Return the (x, y) coordinate for the center point of the cell that contains the specified text.  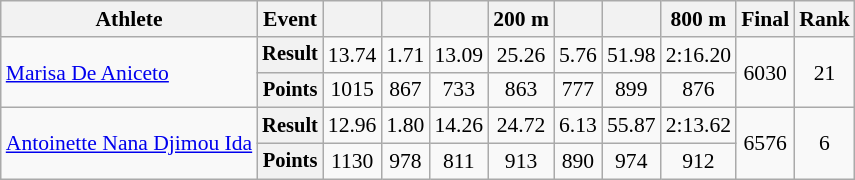
863 (521, 90)
51.98 (632, 55)
1.80 (405, 126)
6 (824, 144)
876 (698, 90)
6030 (765, 72)
Athlete (129, 19)
200 m (521, 19)
2:13.62 (698, 126)
12.96 (352, 126)
811 (458, 162)
14.26 (458, 126)
Marisa De Aniceto (129, 72)
1.71 (405, 55)
1015 (352, 90)
913 (521, 162)
13.09 (458, 55)
2:16.20 (698, 55)
25.26 (521, 55)
899 (632, 90)
6.13 (578, 126)
6576 (765, 144)
1130 (352, 162)
867 (405, 90)
Event (290, 19)
974 (632, 162)
Antoinette Nana Djimou Ida (129, 144)
912 (698, 162)
Final (765, 19)
890 (578, 162)
978 (405, 162)
Rank (824, 19)
13.74 (352, 55)
5.76 (578, 55)
24.72 (521, 126)
55.87 (632, 126)
800 m (698, 19)
21 (824, 72)
777 (578, 90)
733 (458, 90)
